Capture the cell that displays the provided text and extract its [x, y] central coordinate. 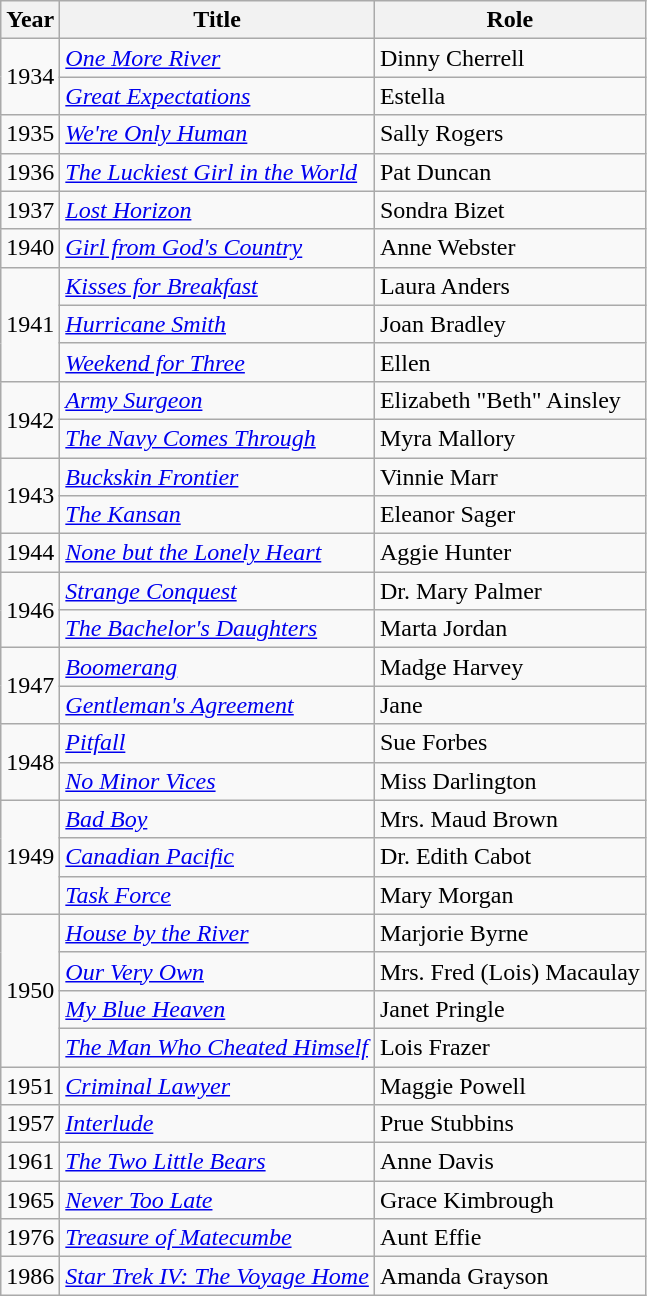
Girl from God's Country [218, 248]
Marta Jordan [510, 629]
1934 [30, 77]
1948 [30, 762]
Anne Davis [510, 1162]
1941 [30, 324]
Never Too Late [218, 1200]
1936 [30, 172]
Aggie Hunter [510, 553]
1946 [30, 610]
Task Force [218, 895]
Maggie Powell [510, 1085]
1935 [30, 134]
We're Only Human [218, 134]
Jane [510, 705]
Pat Duncan [510, 172]
House by the River [218, 933]
1940 [30, 248]
Sue Forbes [510, 743]
1950 [30, 990]
Vinnie Marr [510, 477]
Estella [510, 96]
Aunt Effie [510, 1238]
Janet Pringle [510, 1009]
Role [510, 20]
Miss Darlington [510, 781]
Sally Rogers [510, 134]
Lost Horizon [218, 210]
No Minor Vices [218, 781]
Interlude [218, 1124]
1942 [30, 419]
Madge Harvey [510, 667]
1961 [30, 1162]
1937 [30, 210]
My Blue Heaven [218, 1009]
Buckskin Frontier [218, 477]
Mrs. Maud Brown [510, 819]
Star Trek IV: The Voyage Home [218, 1276]
The Man Who Cheated Himself [218, 1047]
Anne Webster [510, 248]
Strange Conquest [218, 591]
Army Surgeon [218, 400]
None but the Lonely Heart [218, 553]
Lois Frazer [510, 1047]
Dinny Cherrell [510, 58]
Hurricane Smith [218, 324]
Elizabeth "Beth" Ainsley [510, 400]
Prue Stubbins [510, 1124]
Amanda Grayson [510, 1276]
Mary Morgan [510, 895]
Mrs. Fred (Lois) Macaulay [510, 971]
The Kansan [218, 515]
Year [30, 20]
1986 [30, 1276]
Our Very Own [218, 971]
1944 [30, 553]
The Luckiest Girl in the World [218, 172]
Pitfall [218, 743]
1943 [30, 496]
Gentleman's Agreement [218, 705]
Title [218, 20]
Dr. Mary Palmer [510, 591]
Marjorie Byrne [510, 933]
Bad Boy [218, 819]
Weekend for Three [218, 362]
Treasure of Matecumbe [218, 1238]
1947 [30, 686]
The Two Little Bears [218, 1162]
Dr. Edith Cabot [510, 857]
Great Expectations [218, 96]
Kisses for Breakfast [218, 286]
Grace Kimbrough [510, 1200]
Myra Mallory [510, 438]
1957 [30, 1124]
1949 [30, 857]
Eleanor Sager [510, 515]
1965 [30, 1200]
Ellen [510, 362]
Laura Anders [510, 286]
The Navy Comes Through [218, 438]
1976 [30, 1238]
Joan Bradley [510, 324]
The Bachelor's Daughters [218, 629]
1951 [30, 1085]
One More River [218, 58]
Canadian Pacific [218, 857]
Criminal Lawyer [218, 1085]
Sondra Bizet [510, 210]
Boomerang [218, 667]
